Pinpoint the cell where the given text exists, returning its (x, y) midpoint coordinate. 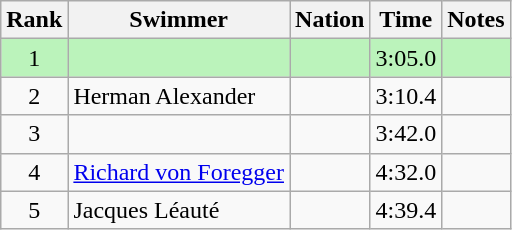
Jacques Léauté (179, 210)
3 (34, 134)
Notes (476, 20)
4:39.4 (406, 210)
3:10.4 (406, 96)
Time (406, 20)
Swimmer (179, 20)
4:32.0 (406, 172)
3:42.0 (406, 134)
Herman Alexander (179, 96)
5 (34, 210)
Richard von Foregger (179, 172)
1 (34, 58)
3:05.0 (406, 58)
Nation (330, 20)
2 (34, 96)
4 (34, 172)
Rank (34, 20)
